Find where the given text appears and provide that cell's center as [X, Y] coordinate. 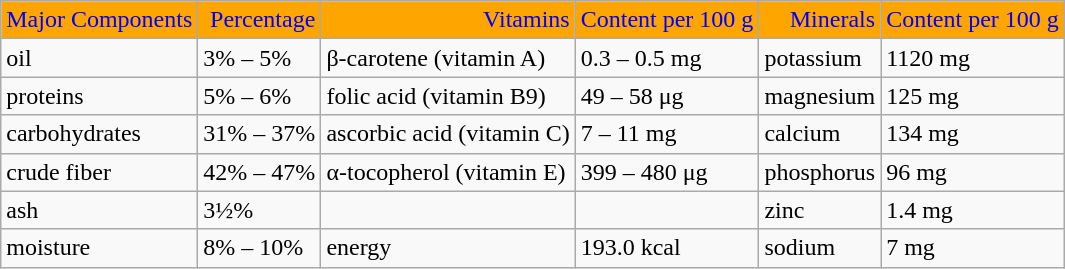
96 mg [973, 172]
5% – 6% [260, 96]
Vitamins [448, 20]
potassium [820, 58]
Minerals [820, 20]
ash [100, 210]
3% – 5% [260, 58]
ascorbic acid (vitamin C) [448, 134]
1120 mg [973, 58]
134 mg [973, 134]
8% – 10% [260, 248]
calcium [820, 134]
Percentage [260, 20]
crude fiber [100, 172]
Major Components [100, 20]
oil [100, 58]
α-tocopherol (vitamin E) [448, 172]
zinc [820, 210]
sodium [820, 248]
3½% [260, 210]
31% – 37% [260, 134]
β-carotene (vitamin A) [448, 58]
energy [448, 248]
193.0 kcal [667, 248]
125 mg [973, 96]
7 – 11 mg [667, 134]
0.3 – 0.5 mg [667, 58]
carbohydrates [100, 134]
42% – 47% [260, 172]
moisture [100, 248]
phosphorus [820, 172]
399 – 480 μg [667, 172]
magnesium [820, 96]
1.4 mg [973, 210]
folic acid (vitamin B9) [448, 96]
proteins [100, 96]
7 mg [973, 248]
49 – 58 μg [667, 96]
